Pinpoint the cell where the given text exists, returning its (x, y) midpoint coordinate. 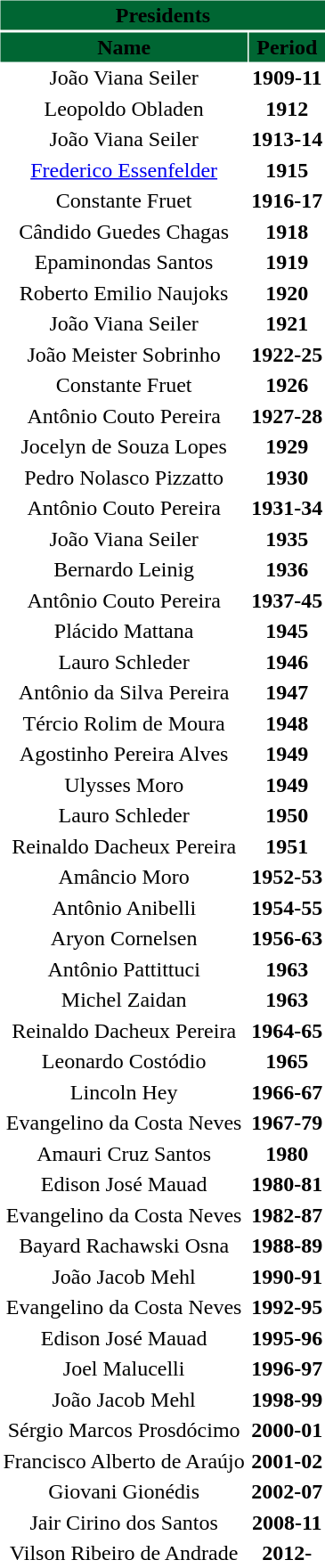
Leopoldo Obladen (123, 109)
Jair Cirino dos Santos (123, 1522)
Amauri Cruz Santos (123, 1153)
Bernardo Leinig (123, 570)
1982-87 (287, 1215)
1988-89 (287, 1245)
1951 (287, 846)
1967-79 (287, 1123)
1956-63 (287, 939)
Francisco Alberto de Araújo (123, 1461)
Jocelyn de Souza Lopes (123, 447)
1920 (287, 292)
Plácido Mattana (123, 631)
1980 (287, 1153)
Cândido Guedes Chagas (123, 232)
1929 (287, 447)
Agostinho Pereira Alves (123, 754)
1965 (287, 1062)
1921 (287, 324)
Name (123, 46)
1945 (287, 631)
Vilson Ribeiro de Andrade (123, 1554)
1954-55 (287, 907)
2000-01 (287, 1431)
1937-45 (287, 600)
1913-14 (287, 139)
Bayard Rachawski Osna (123, 1245)
Leonardo Costódio (123, 1062)
2008-11 (287, 1522)
Ulysses Moro (123, 784)
1915 (287, 169)
1912 (287, 109)
1916-17 (287, 201)
1964-65 (287, 1030)
Amâncio Moro (123, 877)
Joel Malucelli (123, 1368)
1998-99 (287, 1399)
Antônio Pattittuci (123, 969)
Pedro Nolasco Pizzatto (123, 478)
Antônio Anibelli (123, 907)
2001-02 (287, 1461)
Presidents (162, 14)
1948 (287, 723)
1927-28 (287, 415)
2002-07 (287, 1491)
Frederico Essenfelder (123, 169)
Period (287, 46)
João Meister Sobrinho (123, 355)
1947 (287, 693)
Roberto Emilio Naujoks (123, 292)
1931-34 (287, 508)
1946 (287, 661)
1950 (287, 816)
Tércio Rolim de Moura (123, 723)
1966-67 (287, 1092)
1952-53 (287, 877)
1980-81 (287, 1185)
1909-11 (287, 78)
2012- (287, 1554)
1936 (287, 570)
1918 (287, 232)
Aryon Cornelsen (123, 939)
Michel Zaidan (123, 1000)
1926 (287, 385)
Lincoln Hey (123, 1092)
1919 (287, 262)
1992-95 (287, 1308)
1922-25 (287, 355)
1990-91 (287, 1276)
1935 (287, 538)
Sérgio Marcos Prosdócimo (123, 1431)
Giovani Gionédis (123, 1491)
1995-96 (287, 1338)
Antônio da Silva Pereira (123, 693)
1930 (287, 478)
1996-97 (287, 1368)
Epaminondas Santos (123, 262)
